Output the [X, Y] coordinate of the center of the cell containing the given text.  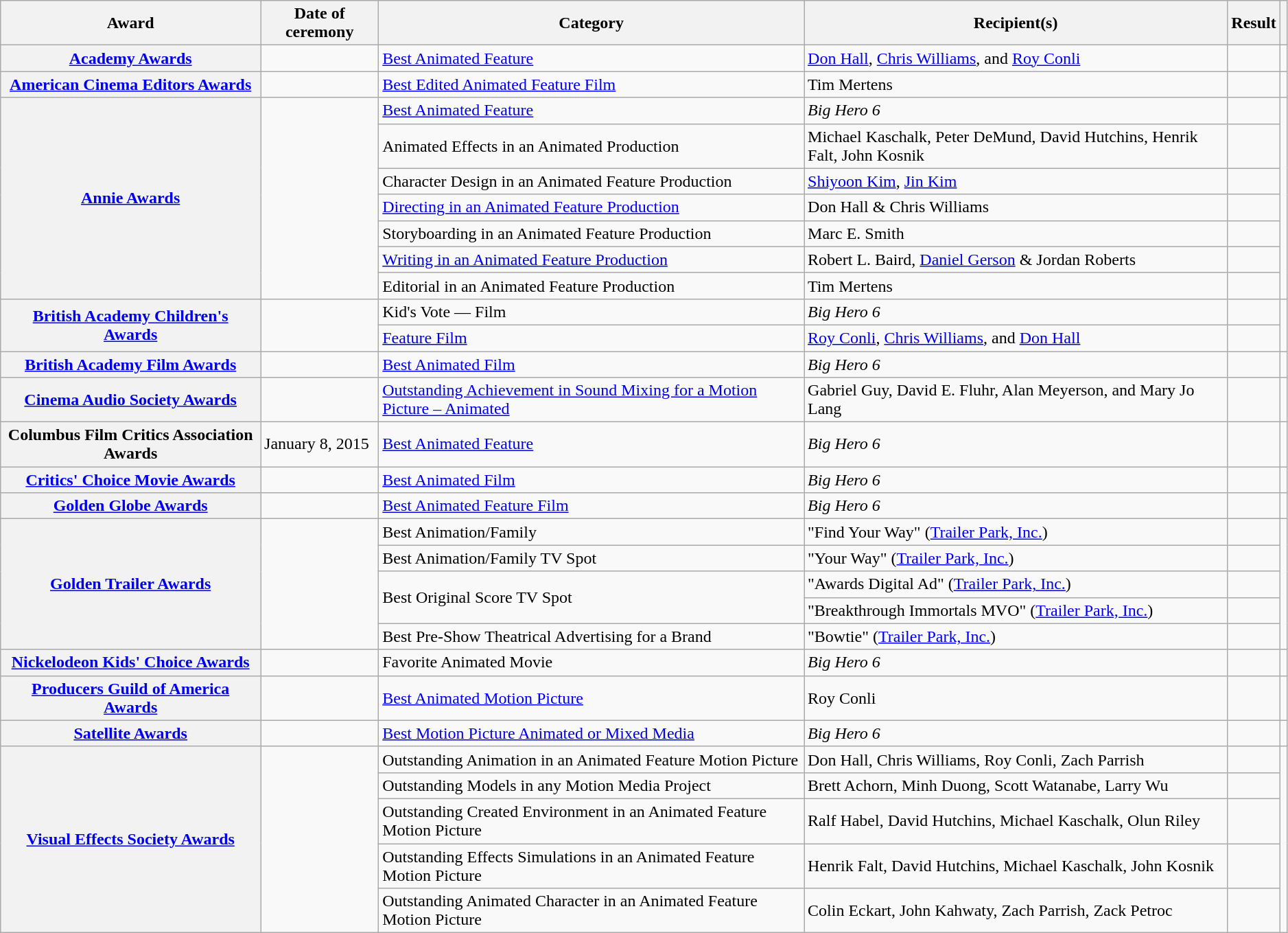
Outstanding Created Environment in an Animated Feature Motion Picture [592, 821]
Don Hall & Chris Williams [1016, 207]
Ralf Habel, David Hutchins, Michael Kaschalk, Olun Riley [1016, 821]
American Cinema Editors Awards [130, 84]
Best Animated Feature Film [592, 506]
Annie Awards [130, 198]
"Bowtie" (Trailer Park, Inc.) [1016, 636]
Best Edited Animated Feature Film [592, 84]
Don Hall, Chris Williams, and Roy Conli [1016, 58]
Cinema Audio Society Awards [130, 400]
Visual Effects Society Awards [130, 839]
Kid's Vote — Film [592, 312]
Category [592, 23]
Date of ceremony [320, 23]
Colin Eckart, John Kahwaty, Zach Parrish, Zack Petroc [1016, 910]
Golden Globe Awards [130, 506]
January 8, 2015 [320, 445]
Recipient(s) [1016, 23]
British Academy Film Awards [130, 365]
Gabriel Guy, David E. Fluhr, Alan Meyerson, and Mary Jo Lang [1016, 400]
Roy Conli [1016, 698]
Best Original Score TV Spot [592, 597]
Feature Film [592, 338]
Favorite Animated Movie [592, 663]
Golden Trailer Awards [130, 584]
Best Pre-Show Theatrical Advertising for a Brand [592, 636]
Writing in an Animated Feature Production [592, 260]
Producers Guild of America Awards [130, 698]
Critics' Choice Movie Awards [130, 480]
"Awards Digital Ad" (Trailer Park, Inc.) [1016, 584]
Character Design in an Animated Feature Production [592, 181]
British Academy Children's Awards [130, 325]
Best Animated Motion Picture [592, 698]
Roy Conli, Chris Williams, and Don Hall [1016, 338]
Satellite Awards [130, 733]
Award [130, 23]
Best Animation/Family [592, 532]
Brett Achorn, Minh Duong, Scott Watanabe, Larry Wu [1016, 785]
Don Hall, Chris Williams, Roy Conli, Zach Parrish [1016, 759]
Academy Awards [130, 58]
"Find Your Way" (Trailer Park, Inc.) [1016, 532]
Best Animation/Family TV Spot [592, 558]
Best Motion Picture Animated or Mixed Media [592, 733]
Outstanding Animated Character in an Animated Feature Motion Picture [592, 910]
Robert L. Baird, Daniel Gerson & Jordan Roberts [1016, 260]
Henrik Falt, David Hutchins, Michael Kaschalk, John Kosnik [1016, 865]
Columbus Film Critics Association Awards [130, 445]
Shiyoon Kim, Jin Kim [1016, 181]
Storyboarding in an Animated Feature Production [592, 233]
Outstanding Achievement in Sound Mixing for a Motion Picture – Animated [592, 400]
"Your Way" (Trailer Park, Inc.) [1016, 558]
Directing in an Animated Feature Production [592, 207]
Editorial in an Animated Feature Production [592, 286]
Animated Effects in an Animated Production [592, 146]
Nickelodeon Kids' Choice Awards [130, 663]
Outstanding Animation in an Animated Feature Motion Picture [592, 759]
"Breakthrough Immortals MVO" (Trailer Park, Inc.) [1016, 610]
Outstanding Effects Simulations in an Animated Feature Motion Picture [592, 865]
Michael Kaschalk, Peter DeMund, David Hutchins, Henrik Falt, John Kosnik [1016, 146]
Result [1254, 23]
Marc E. Smith [1016, 233]
Outstanding Models in any Motion Media Project [592, 785]
